Capture the cell that displays the provided text and extract its (X, Y) central coordinate. 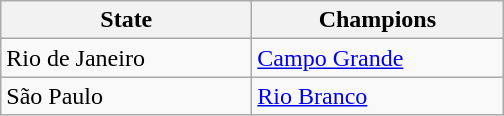
State (126, 20)
Champions (378, 20)
São Paulo (126, 96)
Campo Grande (378, 58)
Rio de Janeiro (126, 58)
Rio Branco (378, 96)
